Output the (X, Y) coordinate of the center of the cell containing the given text.  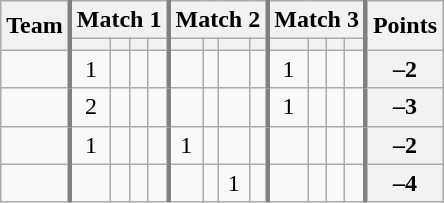
Match 2 (218, 20)
Match 3 (316, 20)
Team (36, 26)
Match 1 (120, 20)
Points (404, 26)
–3 (404, 107)
2 (90, 107)
–4 (404, 183)
